Detect which cell encompasses the target text, then output its (x, y) center coordinate. 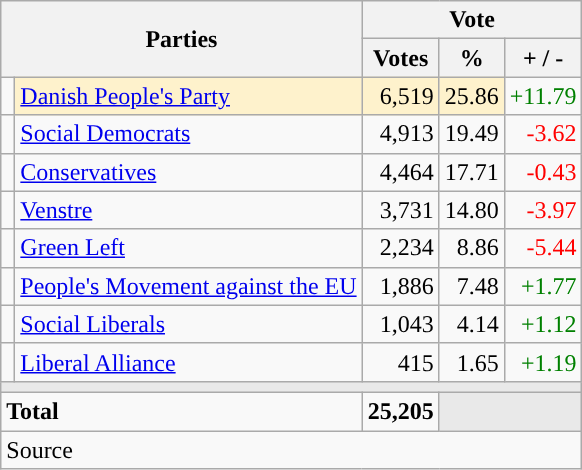
-0.43 (543, 172)
People's Movement against the EU (188, 286)
+11.79 (543, 96)
14.80 (472, 210)
Green Left (188, 248)
+1.19 (543, 362)
Source (292, 449)
-3.62 (543, 134)
25.86 (472, 96)
Total (182, 411)
Danish People's Party (188, 96)
+1.12 (543, 324)
6,519 (400, 96)
17.71 (472, 172)
1.65 (472, 362)
4,464 (400, 172)
3,731 (400, 210)
Liberal Alliance (188, 362)
19.49 (472, 134)
1,043 (400, 324)
% (472, 58)
+1.77 (543, 286)
Vote (472, 20)
8.86 (472, 248)
-3.97 (543, 210)
1,886 (400, 286)
Social Democrats (188, 134)
2,234 (400, 248)
Social Liberals (188, 324)
4,913 (400, 134)
Venstre (188, 210)
415 (400, 362)
25,205 (400, 411)
Votes (400, 58)
4.14 (472, 324)
-5.44 (543, 248)
7.48 (472, 286)
Conservatives (188, 172)
+ / - (543, 58)
Parties (182, 39)
